Return [X, Y] of the center of cell containing provided text 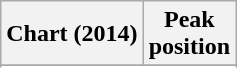
Chart (2014) [72, 34]
Peakposition [189, 34]
